Find where the given text appears and provide that cell's center as (X, Y) coordinate. 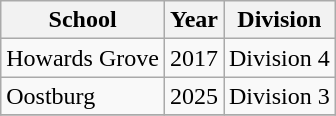
Division 4 (280, 58)
Howards Grove (83, 58)
Division 3 (280, 96)
2025 (194, 96)
Division (280, 20)
2017 (194, 58)
School (83, 20)
Year (194, 20)
Oostburg (83, 96)
